Identify which cell holds the provided text, then report its (X, Y) central coordinate. 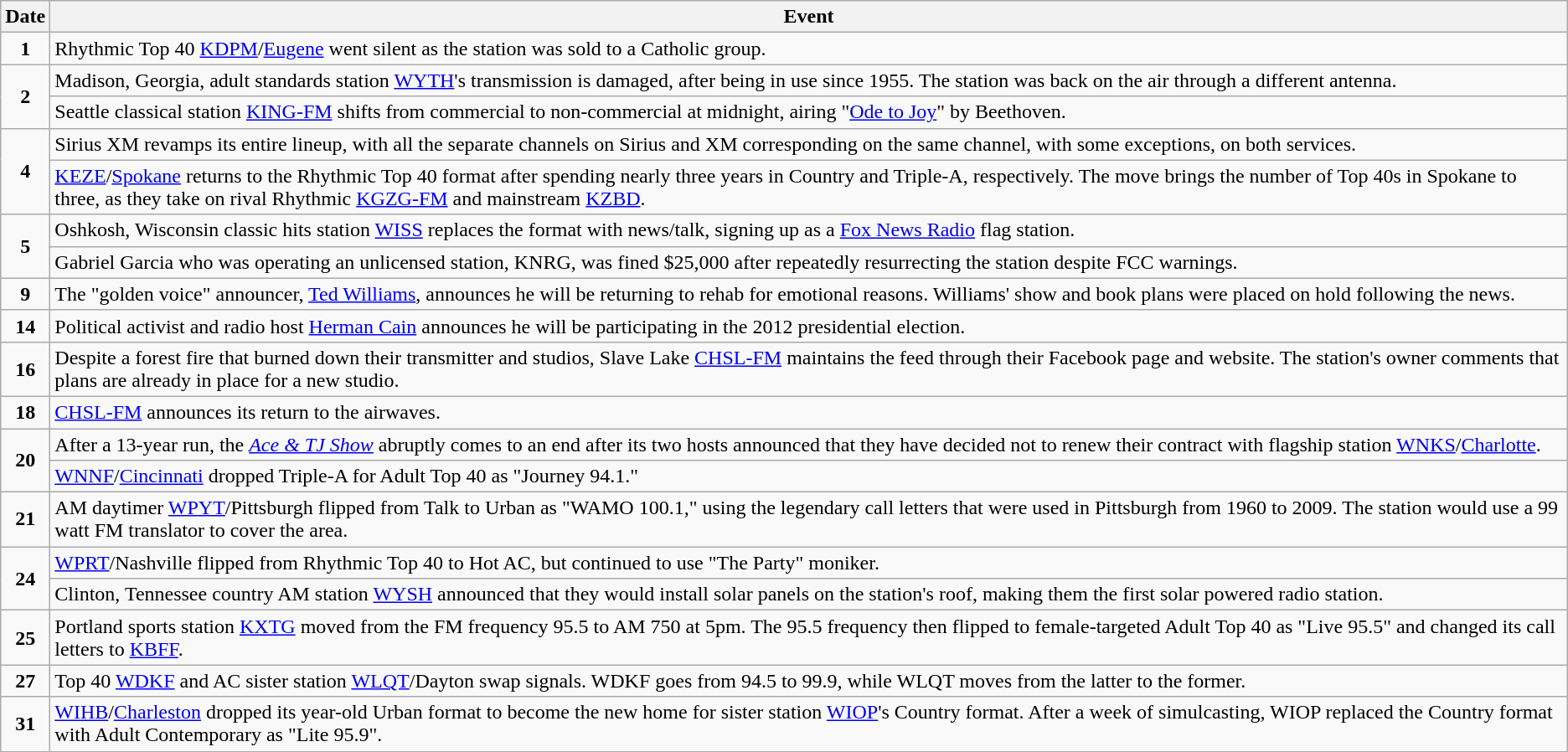
20 (25, 461)
2 (25, 96)
14 (25, 326)
WNNF/Cincinnati dropped Triple-A for Adult Top 40 as "Journey 94.1." (809, 476)
Event (809, 17)
16 (25, 368)
9 (25, 294)
CHSL-FM announces its return to the airwaves. (809, 412)
WPRT/Nashville flipped from Rhythmic Top 40 to Hot AC, but continued to use "The Party" moniker. (809, 563)
4 (25, 171)
25 (25, 638)
21 (25, 519)
Gabriel Garcia who was operating an unlicensed station, KNRG, was fined $25,000 after repeatedly resurrecting the station despite FCC warnings. (809, 262)
Date (25, 17)
Top 40 WDKF and AC sister station WLQT/Dayton swap signals. WDKF goes from 94.5 to 99.9, while WLQT moves from the latter to the former. (809, 681)
Seattle classical station KING-FM shifts from commercial to non-commercial at midnight, airing "Ode to Joy" by Beethoven. (809, 112)
Rhythmic Top 40 KDPM/Eugene went silent as the station was sold to a Catholic group. (809, 49)
5 (25, 246)
1 (25, 49)
27 (25, 681)
Political activist and radio host Herman Cain announces he will be participating in the 2012 presidential election. (809, 326)
31 (25, 724)
18 (25, 412)
Oshkosh, Wisconsin classic hits station WISS replaces the format with news/talk, signing up as a Fox News Radio flag station. (809, 230)
24 (25, 579)
